Search for the cell housing the specified text and yield its (X, Y) center coordinate. 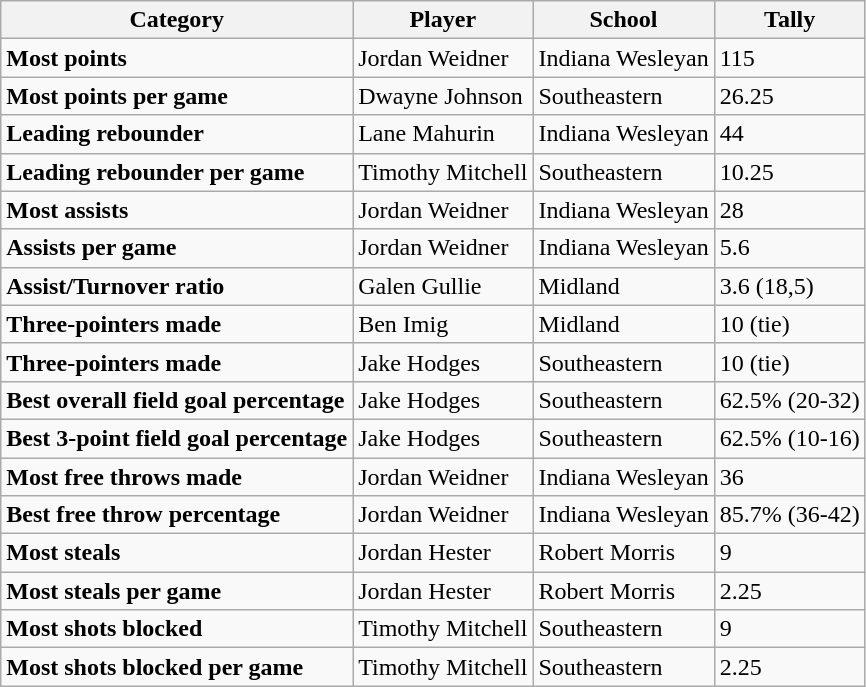
Tally (790, 20)
5.6 (790, 248)
10.25 (790, 172)
Best overall field goal percentage (177, 400)
Most free throws made (177, 477)
115 (790, 58)
Dwayne Johnson (443, 96)
Ben Imig (443, 324)
Assists per game (177, 248)
Assist/Turnover ratio (177, 286)
28 (790, 210)
Player (443, 20)
Leading rebounder (177, 134)
26.25 (790, 96)
Best free throw percentage (177, 515)
Most points per game (177, 96)
Most points (177, 58)
Most shots blocked (177, 629)
Galen Gullie (443, 286)
85.7% (36-42) (790, 515)
Leading rebounder per game (177, 172)
62.5% (20-32) (790, 400)
Most assists (177, 210)
Category (177, 20)
62.5% (10-16) (790, 438)
36 (790, 477)
44 (790, 134)
3.6 (18,5) (790, 286)
Most shots blocked per game (177, 667)
Most steals (177, 553)
Most steals per game (177, 591)
Best 3-point field goal percentage (177, 438)
School (624, 20)
Lane Mahurin (443, 134)
